Detect which cell encompasses the target text, then output its [X, Y] center coordinate. 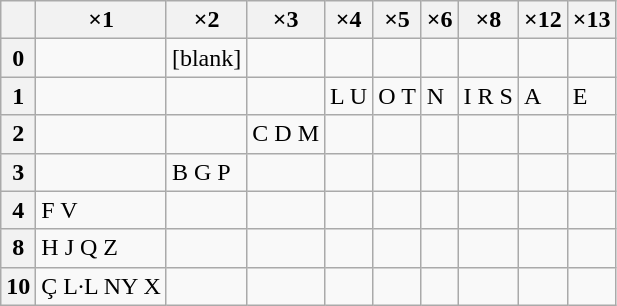
0 [18, 58]
1 [18, 96]
×2 [206, 20]
I R S [488, 96]
×13 [592, 20]
O T [398, 96]
2 [18, 134]
B G P [206, 172]
C D M [286, 134]
×8 [488, 20]
8 [18, 248]
[blank] [206, 58]
×3 [286, 20]
×1 [102, 20]
L U [349, 96]
×12 [544, 20]
E [592, 96]
N [440, 96]
4 [18, 210]
A [544, 96]
×5 [398, 20]
10 [18, 286]
Ç L·L NY X [102, 286]
×4 [349, 20]
×6 [440, 20]
F V [102, 210]
3 [18, 172]
H J Q Z [102, 248]
